Locate the cell with the specified text and output its (X, Y) center coordinate. 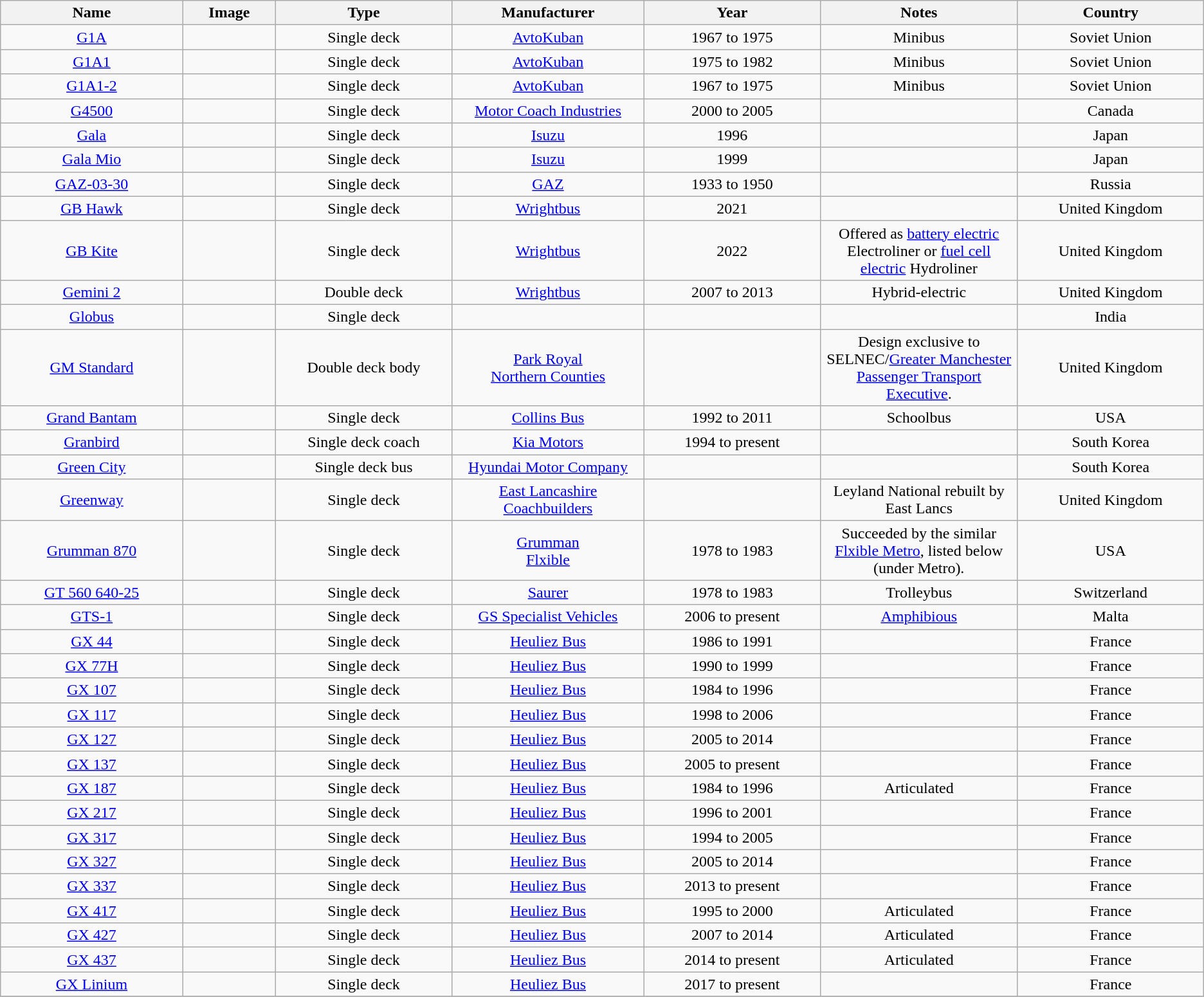
Single deck coach (363, 443)
Collins Bus (548, 418)
Russia (1110, 184)
2013 to present (733, 886)
Switzerland (1110, 592)
1990 to 1999 (733, 666)
GS Specialist Vehicles (548, 617)
2007 to 2013 (733, 292)
GrummanFlxible (548, 551)
2006 to present (733, 617)
Succeeded by the similar Flxible Metro, listed below (under Metro). (918, 551)
G4500 (91, 111)
Hybrid-electric (918, 292)
GX 337 (91, 886)
G1A (91, 37)
GX 137 (91, 764)
Green City (91, 467)
Year (733, 13)
GM Standard (91, 368)
GX 187 (91, 788)
GX 317 (91, 837)
G1A1-2 (91, 86)
2005 to present (733, 764)
GX 117 (91, 715)
Design exclusive to SELNEC/Greater Manchester Passenger Transport Executive. (918, 368)
Grand Bantam (91, 418)
GT 560 640-25 (91, 592)
Schoolbus (918, 418)
GX 107 (91, 690)
Motor Coach Industries (548, 111)
1975 to 1982 (733, 62)
1999 (733, 160)
GX 327 (91, 862)
Trolleybus (918, 592)
GX 417 (91, 911)
GX Linium (91, 984)
1998 to 2006 (733, 715)
Malta (1110, 617)
GAZ (548, 184)
1996 to 2001 (733, 812)
2021 (733, 208)
1994 to 2005 (733, 837)
GAZ-03-30 (91, 184)
2000 to 2005 (733, 111)
Country (1110, 13)
Globus (91, 316)
Double deck (363, 292)
East Lancashire Coachbuilders (548, 500)
Type (363, 13)
Granbird (91, 443)
G1A1 (91, 62)
GX 427 (91, 935)
1994 to present (733, 443)
Offered as battery electric Electroliner or fuel cell electric Hydroliner (918, 250)
GB Hawk (91, 208)
Leyland National rebuilt by East Lancs (918, 500)
Double deck body (363, 368)
Grumman 870 (91, 551)
Name (91, 13)
GX 217 (91, 812)
2007 to 2014 (733, 935)
Park RoyalNorthern Counties (548, 368)
GX 44 (91, 641)
Notes (918, 13)
2014 to present (733, 960)
2017 to present (733, 984)
1996 (733, 135)
GX 437 (91, 960)
2022 (733, 250)
Image (229, 13)
Amphibious (918, 617)
Greenway (91, 500)
Single deck bus (363, 467)
Canada (1110, 111)
1986 to 1991 (733, 641)
Gemini 2 (91, 292)
Kia Motors (548, 443)
Manufacturer (548, 13)
1933 to 1950 (733, 184)
GX 127 (91, 739)
Gala (91, 135)
1992 to 2011 (733, 418)
GX 77H (91, 666)
GTS-1 (91, 617)
Saurer (548, 592)
India (1110, 316)
Gala Mio (91, 160)
Hyundai Motor Company (548, 467)
GB Kite (91, 250)
1995 to 2000 (733, 911)
